From the cell containing the given text, extract its center point as (X, Y) coordinate. 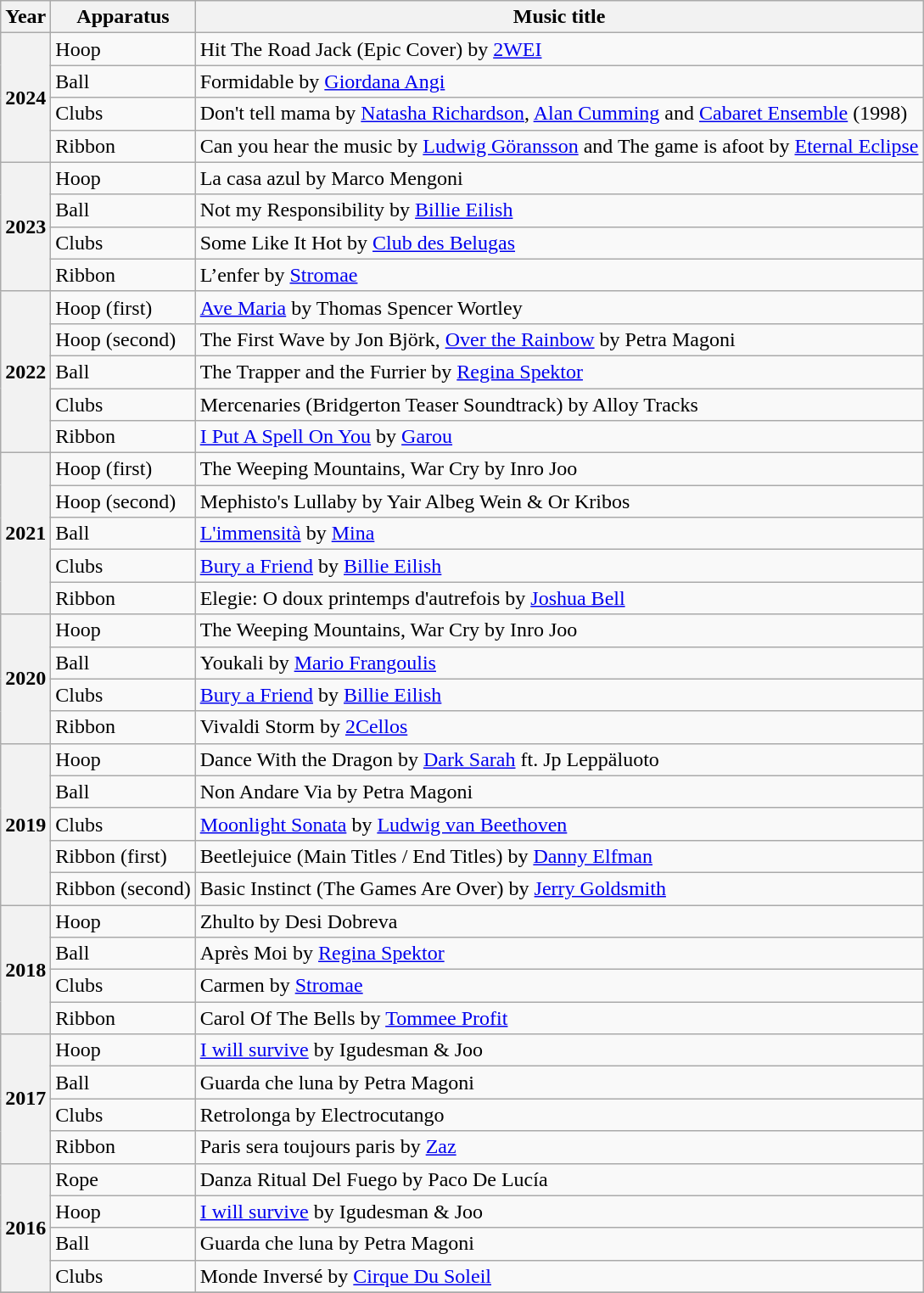
Paris sera toujours paris by Zaz (559, 1147)
2022 (25, 372)
Mephisto's Lullaby by Yair Albeg Wein & Or Kribos (559, 501)
2017 (25, 1099)
Zhulto by Desi Dobreva (559, 921)
2018 (25, 969)
Apparatus (123, 17)
L'immensità by Mina (559, 534)
La casa azul by Marco Mengoni (559, 178)
Don't tell mama by Natasha Richardson, Alan Cumming and Cabaret Ensemble (1998) (559, 114)
Not my Responsibility by Billie Eilish (559, 210)
Some Like It Hot by Club des Belugas (559, 243)
Ribbon (second) (123, 888)
Elegie: O doux printemps d'autrefois by Joshua Bell (559, 598)
Non Andare Via by Petra Magoni (559, 792)
Moonlight Sonata by Ludwig van Beethoven (559, 824)
I Put A Spell On You by Garou (559, 437)
Beetlejuice (Main Titles / End Titles) by Danny Elfman (559, 856)
Formidable by Giordana Angi (559, 81)
2020 (25, 679)
The First Wave by Jon Björk, Over the Rainbow by Petra Magoni (559, 339)
Dance With the Dragon by Dark Sarah ft. Jp Leppäluoto (559, 759)
2019 (25, 824)
Rope (123, 1179)
Youkali by Mario Frangoulis (559, 663)
Carmen by Stromae (559, 986)
Ave Maria by Thomas Spencer Wortley (559, 307)
Vivaldi Storm by 2Cellos (559, 727)
2024 (25, 98)
Retrolonga by Electrocutango (559, 1115)
Danza Ritual Del Fuego by Paco De Lucía (559, 1179)
Can you hear the music by Ludwig Göransson and The game is afoot by Eternal Eclipse (559, 146)
Year (25, 17)
Hit The Road Jack (Epic Cover) by 2WEI (559, 49)
Carol Of The Bells by Tommee Profit (559, 1018)
Ribbon (first) (123, 856)
Basic Instinct (The Games Are Over) by Jerry Goldsmith (559, 888)
The Trapper and the Furrier by Regina Spektor (559, 372)
2021 (25, 534)
2023 (25, 227)
Music title (559, 17)
Après Moi by Regina Spektor (559, 954)
L’enfer by Stromae (559, 275)
Mercenaries (Bridgerton Teaser Soundtrack) by Alloy Tracks (559, 405)
2016 (25, 1228)
Monde Inversé by Cirque Du Soleil (559, 1276)
